Extract the [x, y] coordinate from the center of the cell holding the provided text.  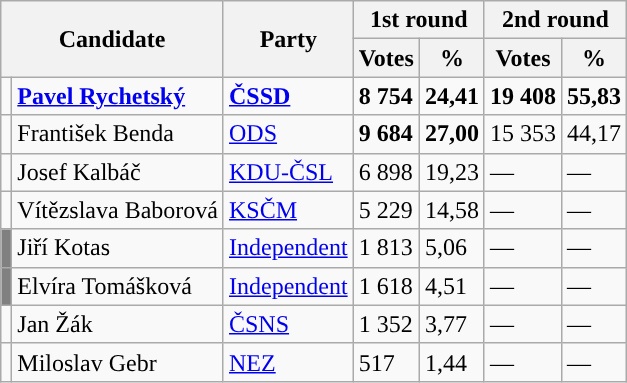
9 684 [386, 134]
1,44 [452, 362]
NEZ [288, 362]
Elvíra Tomášková [118, 286]
ODS [288, 134]
517 [386, 362]
3,77 [452, 324]
Party [288, 39]
6 898 [386, 172]
1st round [418, 20]
Vítězslava Baborová [118, 210]
8 754 [386, 96]
14,58 [452, 210]
5,06 [452, 248]
Pavel Rychetský [118, 96]
Candidate [112, 39]
15 353 [522, 134]
24,41 [452, 96]
ČSSD [288, 96]
27,00 [452, 134]
4,51 [452, 286]
Josef Kalbáč [118, 172]
19,23 [452, 172]
Jan Žák [118, 324]
František Benda [118, 134]
Miloslav Gebr [118, 362]
Jiří Kotas [118, 248]
KDU-ČSL [288, 172]
5 229 [386, 210]
44,17 [594, 134]
1 813 [386, 248]
ČSNS [288, 324]
1 352 [386, 324]
55,83 [594, 96]
KSČM [288, 210]
19 408 [522, 96]
2nd round [555, 20]
1 618 [386, 286]
